Determine the (X, Y) coordinate at the center of the cell enclosing the given text.  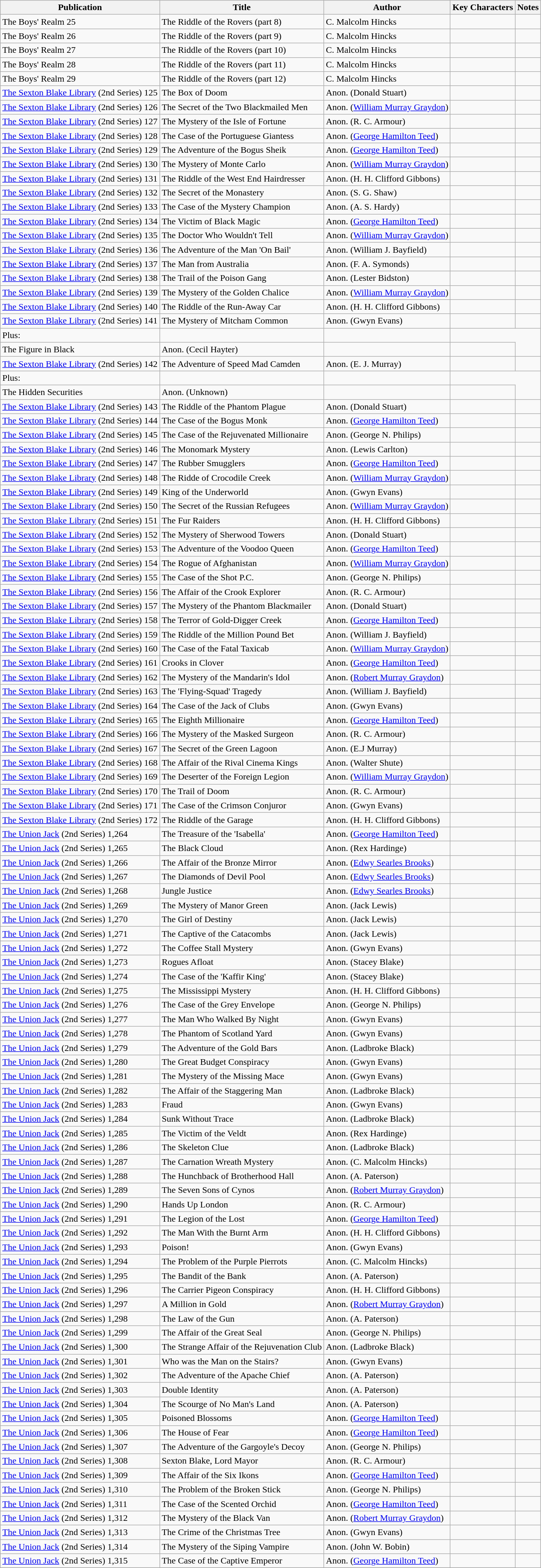
The Union Jack (2nd Series) 1,288 (80, 1176)
The Mystery of the Missing Mace (242, 1076)
The Sexton Blake Library (2nd Series) 139 (80, 292)
The Case of the Shot P.C. (242, 577)
The Sexton Blake Library (2nd Series) 168 (80, 763)
The Union Jack (2nd Series) 1,307 (80, 1447)
The Union Jack (2nd Series) 1,284 (80, 1119)
The Union Jack (2nd Series) 1,276 (80, 1005)
The Case of the Bogus Monk (242, 421)
The Sexton Blake Library (2nd Series) 141 (80, 321)
The Affair of the Staggering Man (242, 1091)
The Union Jack (2nd Series) 1,298 (80, 1318)
The Victim of the Veldt (242, 1133)
The Mystery of Monte Carlo (242, 164)
The Sexton Blake Library (2nd Series) 137 (80, 264)
Anon. (John W. Bobin) (387, 1547)
Jungle Justice (242, 891)
The Sexton Blake Library (2nd Series) 160 (80, 649)
The 'Flying-Squad' Tragedy (242, 692)
The Union Jack (2nd Series) 1,295 (80, 1276)
The Man Who Walked By Night (242, 1019)
The Union Jack (2nd Series) 1,296 (80, 1290)
The Sexton Blake Library (2nd Series) 159 (80, 635)
The Union Jack (2nd Series) 1,278 (80, 1033)
The Sexton Blake Library (2nd Series) 146 (80, 449)
The Riddle of the Garage (242, 820)
The Union Jack (2nd Series) 1,315 (80, 1561)
The Sexton Blake Library (2nd Series) 140 (80, 307)
The Adventure of the Man 'On Bail' (242, 250)
The Girl of Destiny (242, 920)
The Union Jack (2nd Series) 1,300 (80, 1347)
The Case of the 'Kaffir King' (242, 976)
The Treasure of the 'Isabella' (242, 834)
The Black Cloud (242, 848)
The Riddle of the Rovers (part 9) (242, 36)
The Union Jack (2nd Series) 1,281 (80, 1076)
The Sexton Blake Library (2nd Series) 153 (80, 549)
The Sexton Blake Library (2nd Series) 169 (80, 777)
The Affair of the Crook Explorer (242, 592)
The Sexton Blake Library (2nd Series) 166 (80, 734)
The Coffee Stall Mystery (242, 948)
The Sexton Blake Library (2nd Series) 132 (80, 193)
The Case of the Mystery Champion (242, 207)
The Union Jack (2nd Series) 1,310 (80, 1489)
The Adventure of Speed Mad Camden (242, 364)
The Union Jack (2nd Series) 1,299 (80, 1333)
The Union Jack (2nd Series) 1,287 (80, 1162)
The Sexton Blake Library (2nd Series) 143 (80, 406)
The Sexton Blake Library (2nd Series) 150 (80, 506)
The Legion of the Lost (242, 1219)
The Union Jack (2nd Series) 1,312 (80, 1518)
The Union Jack (2nd Series) 1,313 (80, 1532)
The Mystery of the Black Van (242, 1518)
Fraud (242, 1105)
The Law of the Gun (242, 1318)
The Union Jack (2nd Series) 1,308 (80, 1461)
The Sexton Blake Library (2nd Series) 133 (80, 207)
The Case of the Scented Orchid (242, 1504)
The Bandit of the Bank (242, 1276)
The Union Jack (2nd Series) 1,265 (80, 848)
The Case of the Jack of Clubs (242, 706)
Anon. (F. A. Symonds) (387, 264)
The Union Jack (2nd Series) 1,297 (80, 1304)
Poison! (242, 1247)
The Union Jack (2nd Series) 1,269 (80, 905)
Notes (528, 7)
Anon. (S. G. Shaw) (387, 193)
The Mississippi Mystery (242, 991)
The Captive of the Catacombs (242, 934)
The Union Jack (2nd Series) 1,283 (80, 1105)
The Affair of the Bronze Mirror (242, 862)
The Mystery of the Mandarin's Idol (242, 677)
Sunk Without Trace (242, 1119)
The Sexton Blake Library (2nd Series) 152 (80, 535)
The Sexton Blake Library (2nd Series) 127 (80, 121)
The Boys' Realm 27 (80, 50)
Anon. (Unknown) (242, 392)
Publication (80, 7)
The Great Budget Conspiracy (242, 1062)
The Sexton Blake Library (2nd Series) 144 (80, 421)
The Sexton Blake Library (2nd Series) 147 (80, 464)
The Union Jack (2nd Series) 1,301 (80, 1361)
The Sexton Blake Library (2nd Series) 148 (80, 478)
The Riddle of the Rovers (part 12) (242, 79)
The Case of the Captive Emperor (242, 1561)
Key Characters (483, 7)
The Union Jack (2nd Series) 1,285 (80, 1133)
The Union Jack (2nd Series) 1,314 (80, 1547)
The Boys' Realm 25 (80, 22)
The Union Jack (2nd Series) 1,267 (80, 877)
The Crime of the Christmas Tree (242, 1532)
The Adventure of the Gold Bars (242, 1048)
The Riddle of the Million Pound Bet (242, 635)
The Sexton Blake Library (2nd Series) 156 (80, 592)
The Mystery of Sherwood Towers (242, 535)
The Carrier Pigeon Conspiracy (242, 1290)
The Union Jack (2nd Series) 1,270 (80, 920)
Author (387, 7)
The Box of Doom (242, 93)
The Hidden Securities (80, 392)
The Mystery of Manor Green (242, 905)
The Union Jack (2nd Series) 1,268 (80, 891)
The Sexton Blake Library (2nd Series) 138 (80, 278)
The Man With the Burnt Arm (242, 1233)
The Riddle of the Rovers (part 8) (242, 22)
The Sexton Blake Library (2nd Series) 129 (80, 150)
The Trail of the Poison Gang (242, 278)
The Adventure of the Voodoo Queen (242, 549)
A Million in Gold (242, 1304)
The Union Jack (2nd Series) 1,280 (80, 1062)
Anon. (Cecil Hayter) (242, 349)
Who was the Man on the Stairs? (242, 1361)
The Deserter of the Foreign Legion (242, 777)
The Union Jack (2nd Series) 1,275 (80, 991)
The House of Fear (242, 1432)
The Adventure of the Bogus Sheik (242, 150)
The Terror of Gold-Digger Creek (242, 620)
The Union Jack (2nd Series) 1,277 (80, 1019)
The Mystery of the Isle of Fortune (242, 121)
The Phantom of Scotland Yard (242, 1033)
The Union Jack (2nd Series) 1,305 (80, 1418)
The Skeleton Clue (242, 1148)
The Union Jack (2nd Series) 1,286 (80, 1148)
The Victim of Black Magic (242, 221)
The Sexton Blake Library (2nd Series) 154 (80, 563)
The Rubber Smugglers (242, 464)
Rogues Afloat (242, 962)
The Mystery of Mitcham Common (242, 321)
The Sexton Blake Library (2nd Series) 163 (80, 692)
The Sexton Blake Library (2nd Series) 134 (80, 221)
The Strange Affair of the Rejuvenation Club (242, 1347)
The Sexton Blake Library (2nd Series) 131 (80, 179)
The Mystery of the Phantom Blackmailer (242, 606)
The Union Jack (2nd Series) 1,272 (80, 948)
Poisoned Blossoms (242, 1418)
The Case of the Rejuvenated Millionaire (242, 435)
The Rogue of Afghanistan (242, 563)
The Union Jack (2nd Series) 1,302 (80, 1376)
The Riddle of the Run-Away Car (242, 307)
The Sexton Blake Library (2nd Series) 164 (80, 706)
The Adventure of the Apache Chief (242, 1376)
The Case of the Crimson Conjuror (242, 805)
The Sexton Blake Library (2nd Series) 135 (80, 235)
The Boys' Realm 28 (80, 64)
The Boys' Realm 29 (80, 79)
The Union Jack (2nd Series) 1,289 (80, 1190)
The Riddle of the Phantom Plague (242, 406)
The Mystery of the Siping Vampire (242, 1547)
The Sexton Blake Library (2nd Series) 145 (80, 435)
The Union Jack (2nd Series) 1,273 (80, 962)
The Sexton Blake Library (2nd Series) 171 (80, 805)
The Union Jack (2nd Series) 1,309 (80, 1475)
The Sexton Blake Library (2nd Series) 158 (80, 620)
The Ridde of Crocodile Creek (242, 478)
The Union Jack (2nd Series) 1,306 (80, 1432)
King of the Underworld (242, 492)
The Sexton Blake Library (2nd Series) 170 (80, 791)
The Case of the Grey Envelope (242, 1005)
The Sexton Blake Library (2nd Series) 155 (80, 577)
The Riddle of the West End Hairdresser (242, 179)
The Case of the Fatal Taxicab (242, 649)
The Sexton Blake Library (2nd Series) 165 (80, 720)
The Union Jack (2nd Series) 1,290 (80, 1204)
The Union Jack (2nd Series) 1,293 (80, 1247)
The Doctor Who Wouldn't Tell (242, 235)
The Union Jack (2nd Series) 1,279 (80, 1048)
The Affair of the Six Ikons (242, 1475)
The Mystery of the Masked Surgeon (242, 734)
The Figure in Black (80, 349)
The Secret of the Two Blackmailed Men (242, 107)
The Seven Sons of Cynos (242, 1190)
The Union Jack (2nd Series) 1,304 (80, 1404)
The Sexton Blake Library (2nd Series) 161 (80, 663)
The Sexton Blake Library (2nd Series) 128 (80, 136)
Double Identity (242, 1390)
The Sexton Blake Library (2nd Series) 151 (80, 520)
The Union Jack (2nd Series) 1,303 (80, 1390)
The Trail of Doom (242, 791)
The Affair of the Great Seal (242, 1333)
The Fur Raiders (242, 520)
The Sexton Blake Library (2nd Series) 136 (80, 250)
The Eighth Millionaire (242, 720)
The Sexton Blake Library (2nd Series) 130 (80, 164)
The Boys' Realm 26 (80, 36)
The Secret of the Green Lagoon (242, 748)
The Riddle of the Rovers (part 11) (242, 64)
The Sexton Blake Library (2nd Series) 126 (80, 107)
The Affair of the Rival Cinema Kings (242, 763)
Anon. (E.J Murray) (387, 748)
Hands Up London (242, 1204)
Title (242, 7)
The Secret of the Russian Refugees (242, 506)
The Sexton Blake Library (2nd Series) 157 (80, 606)
The Union Jack (2nd Series) 1,291 (80, 1219)
The Union Jack (2nd Series) 1,292 (80, 1233)
The Union Jack (2nd Series) 1,266 (80, 862)
The Case of the Portuguese Giantess (242, 136)
Sexton Blake, Lord Mayor (242, 1461)
The Man from Australia (242, 264)
The Sexton Blake Library (2nd Series) 125 (80, 93)
Anon. (A. S. Hardy) (387, 207)
The Union Jack (2nd Series) 1,274 (80, 976)
The Union Jack (2nd Series) 1,282 (80, 1091)
The Carnation Wreath Mystery (242, 1162)
The Mystery of the Golden Chalice (242, 292)
Anon. (Lester Bidston) (387, 278)
The Union Jack (2nd Series) 1,271 (80, 934)
The Sexton Blake Library (2nd Series) 172 (80, 820)
The Adventure of the Gargoyle's Decoy (242, 1447)
The Diamonds of Devil Pool (242, 877)
The Sexton Blake Library (2nd Series) 162 (80, 677)
The Union Jack (2nd Series) 1,294 (80, 1261)
The Sexton Blake Library (2nd Series) 142 (80, 364)
The Problem of the Purple Pierrots (242, 1261)
The Sexton Blake Library (2nd Series) 149 (80, 492)
The Union Jack (2nd Series) 1,311 (80, 1504)
The Sexton Blake Library (2nd Series) 167 (80, 748)
The Secret of the Monastery (242, 193)
The Monomark Mystery (242, 449)
Anon. (Walter Shute) (387, 763)
Anon. (E. J. Murray) (387, 364)
The Problem of the Broken Stick (242, 1489)
The Scourge of No Man's Land (242, 1404)
The Riddle of the Rovers (part 10) (242, 50)
Anon. (Lewis Carlton) (387, 449)
The Hunchback of Brotherhood Hall (242, 1176)
The Union Jack (2nd Series) 1,264 (80, 834)
Crooks in Clover (242, 663)
